Detect which cell encompasses the target text, then output its (X, Y) center coordinate. 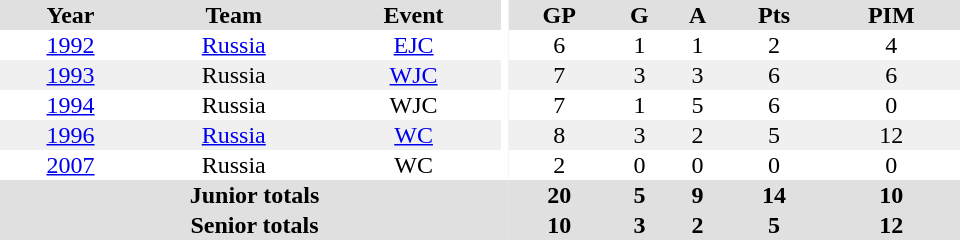
Team (234, 15)
Event (413, 15)
8 (559, 135)
A (697, 15)
14 (774, 195)
2007 (70, 165)
Junior totals (254, 195)
1996 (70, 135)
9 (697, 195)
Year (70, 15)
EJC (413, 45)
Senior totals (254, 225)
GP (559, 15)
PIM (892, 15)
G (639, 15)
1992 (70, 45)
Pts (774, 15)
1993 (70, 75)
4 (892, 45)
20 (559, 195)
1994 (70, 105)
